Identify which cell holds the provided text, then report its [X, Y] central coordinate. 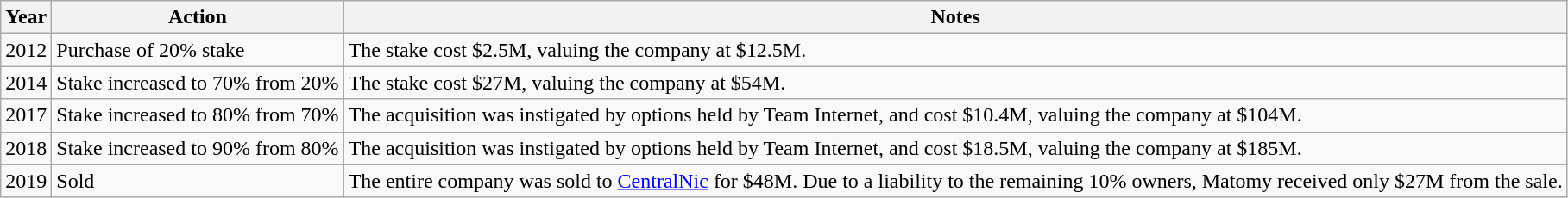
Stake increased to 70% from 20% [198, 83]
The entire company was sold to CentralNic for $48M. Due to a liability to the remaining 10% owners, Matomy received only $27M from the sale. [955, 181]
The stake cost $27M, valuing the company at $54M. [955, 83]
2017 [26, 115]
Action [198, 17]
2019 [26, 181]
Stake increased to 90% from 80% [198, 148]
2018 [26, 148]
Notes [955, 17]
Purchase of 20% stake [198, 50]
2012 [26, 50]
The stake cost $2.5M, valuing the company at $12.5M. [955, 50]
Sold [198, 181]
The acquisition was instigated by options held by Team Internet, and cost $10.4M, valuing the company at $104M. [955, 115]
2014 [26, 83]
Year [26, 17]
The acquisition was instigated by options held by Team Internet, and cost $18.5M, valuing the company at $185M. [955, 148]
Stake increased to 80% from 70% [198, 115]
